Determine the [X, Y] coordinate at the center of the cell enclosing the given text.  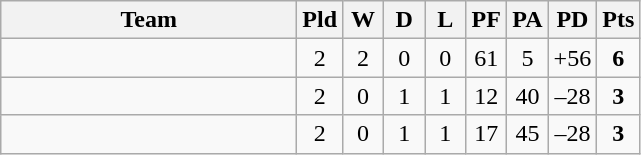
5 [528, 58]
W [364, 20]
17 [486, 134]
45 [528, 134]
6 [618, 58]
61 [486, 58]
+56 [572, 58]
Team [149, 20]
40 [528, 96]
L [446, 20]
Pld [320, 20]
PF [486, 20]
12 [486, 96]
Pts [618, 20]
PD [572, 20]
D [404, 20]
PA [528, 20]
